Provide the [X, Y] coordinate of the cell's center where the given text is located.  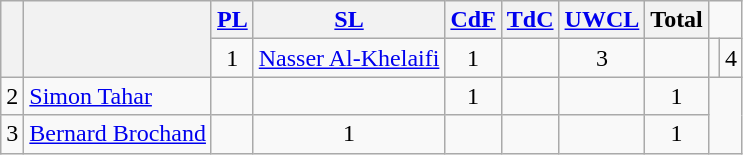
UWCL [602, 20]
Total [677, 20]
Nasser Al-Khelaifi [349, 58]
Bernard Brochand [118, 134]
CdF [473, 20]
Simon Tahar [118, 96]
SL [349, 20]
4 [730, 58]
TdC [530, 20]
PL [232, 20]
2 [12, 96]
